Search for the cell housing the specified text and yield its (X, Y) center coordinate. 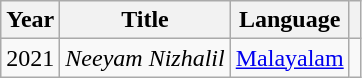
Malayalam (290, 58)
Language (290, 20)
Year (30, 20)
Title (145, 20)
2021 (30, 58)
Neeyam Nizhalil (145, 58)
